Return the (X, Y) coordinate for the center point of the cell that contains the specified text.  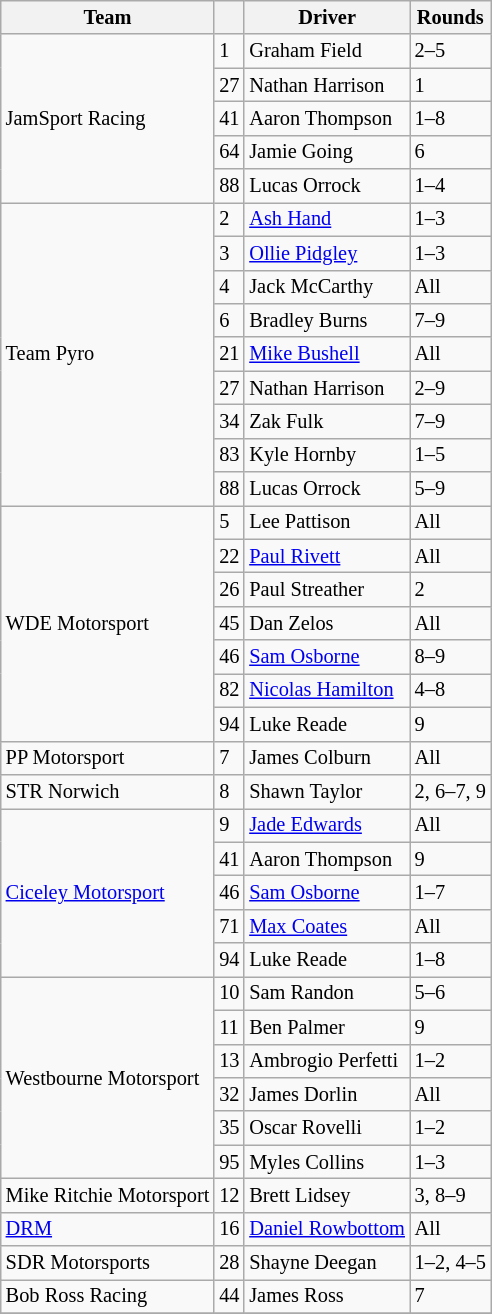
PP Motorsport (108, 758)
Daniel Rowbottom (326, 1229)
1–4 (450, 186)
1–7 (450, 892)
28 (229, 1263)
Rounds (450, 17)
4–8 (450, 690)
Nicolas Hamilton (326, 690)
Ollie Pidgley (326, 253)
JamSport Racing (108, 118)
12 (229, 1195)
Graham Field (326, 51)
Mike Ritchie Motorsport (108, 1195)
Team (108, 17)
Jamie Going (326, 152)
35 (229, 1128)
SDR Motorsports (108, 1263)
Ambrogio Perfetti (326, 1061)
Paul Streather (326, 589)
64 (229, 152)
Myles Collins (326, 1162)
Ash Hand (326, 219)
Ben Palmer (326, 1027)
James Colburn (326, 758)
Kyle Hornby (326, 455)
32 (229, 1094)
Westbourne Motorsport (108, 1077)
5–6 (450, 993)
34 (229, 421)
Zak Fulk (326, 421)
8–9 (450, 657)
James Dorlin (326, 1094)
44 (229, 1296)
Brett Lidsey (326, 1195)
4 (229, 287)
3, 8–9 (450, 1195)
1–5 (450, 455)
Jade Edwards (326, 825)
1–2, 4–5 (450, 1263)
11 (229, 1027)
Bob Ross Racing (108, 1296)
16 (229, 1229)
WDE Motorsport (108, 623)
DRM (108, 1229)
22 (229, 556)
5–9 (450, 489)
82 (229, 690)
2–5 (450, 51)
Mike Bushell (326, 354)
Sam Randon (326, 993)
STR Norwich (108, 791)
Paul Rivett (326, 556)
21 (229, 354)
2–9 (450, 388)
5 (229, 522)
James Ross (326, 1296)
Dan Zelos (326, 623)
Max Coates (326, 926)
3 (229, 253)
Bradley Burns (326, 320)
83 (229, 455)
Jack McCarthy (326, 287)
Driver (326, 17)
Oscar Rovelli (326, 1128)
26 (229, 589)
10 (229, 993)
Ciceley Motorsport (108, 892)
Shayne Deegan (326, 1263)
2, 6–7, 9 (450, 791)
71 (229, 926)
45 (229, 623)
8 (229, 791)
95 (229, 1162)
Team Pyro (108, 354)
Shawn Taylor (326, 791)
Lee Pattison (326, 522)
13 (229, 1061)
